Extract the (X, Y) coordinate from the center of the cell holding the provided text.  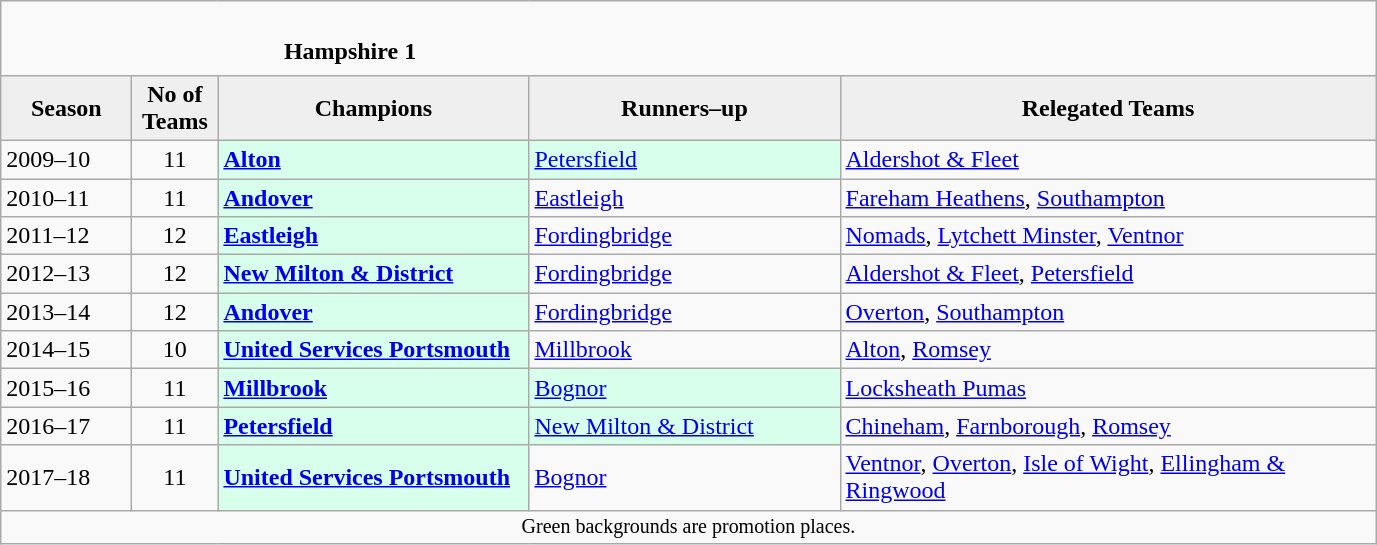
Green backgrounds are promotion places. (688, 526)
2012–13 (66, 274)
2013–14 (66, 312)
Aldershot & Fleet (1108, 159)
2014–15 (66, 350)
2010–11 (66, 197)
Alton (374, 159)
Nomads, Lytchett Minster, Ventnor (1108, 236)
Locksheath Pumas (1108, 388)
10 (175, 350)
Champions (374, 108)
2016–17 (66, 426)
2017–18 (66, 478)
2011–12 (66, 236)
Fareham Heathens, Southampton (1108, 197)
2009–10 (66, 159)
Runners–up (684, 108)
2015–16 (66, 388)
Relegated Teams (1108, 108)
Overton, Southampton (1108, 312)
No of Teams (175, 108)
Aldershot & Fleet, Petersfield (1108, 274)
Alton, Romsey (1108, 350)
Ventnor, Overton, Isle of Wight, Ellingham & Ringwood (1108, 478)
Chineham, Farnborough, Romsey (1108, 426)
Season (66, 108)
